Extract the [X, Y] coordinate from the center of the cell holding the provided text.  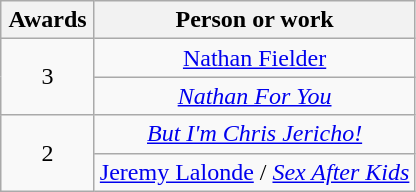
Nathan Fielder [254, 58]
2 [48, 153]
Nathan For You [254, 96]
But I'm Chris Jericho! [254, 134]
Person or work [254, 20]
Awards [48, 20]
Jeremy Lalonde / Sex After Kids [254, 172]
3 [48, 77]
